Locate the cell with the specified text and output its [x, y] center coordinate. 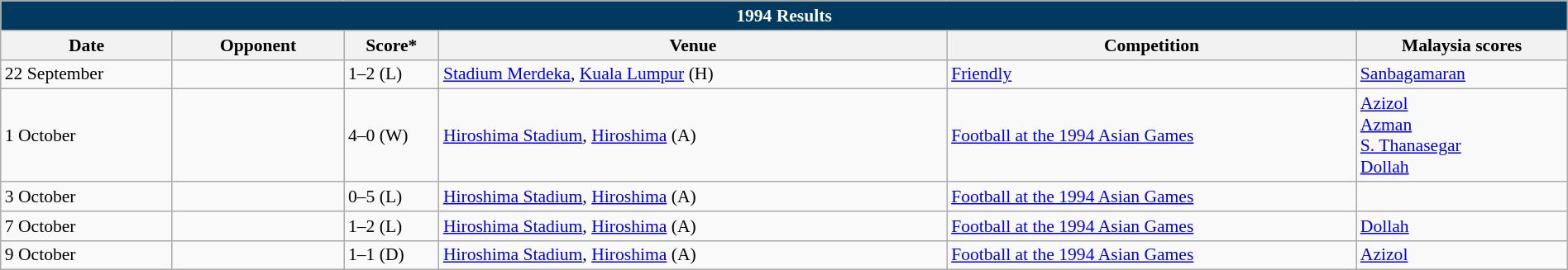
Azizol [1462, 255]
7 October [87, 226]
22 September [87, 74]
Azizol Azman S. Thanasegar Dollah [1462, 135]
Dollah [1462, 226]
Score* [392, 45]
0–5 (L) [392, 197]
4–0 (W) [392, 135]
Stadium Merdeka, Kuala Lumpur (H) [693, 74]
9 October [87, 255]
Sanbagamaran [1462, 74]
3 October [87, 197]
1–1 (D) [392, 255]
Friendly [1151, 74]
Opponent [258, 45]
Competition [1151, 45]
1994 Results [784, 16]
Venue [693, 45]
1 October [87, 135]
Malaysia scores [1462, 45]
Date [87, 45]
